Scan for the cell matching the given text and deliver its [X, Y] coordinate at center. 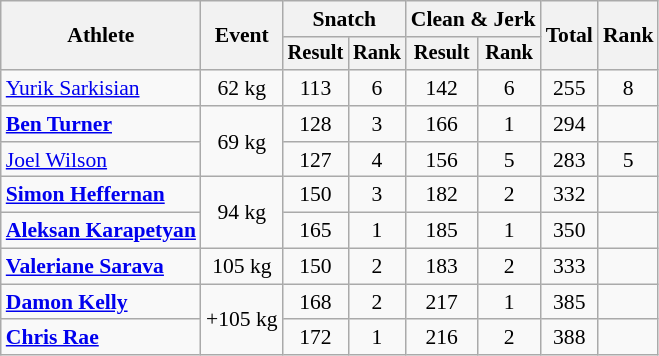
255 [570, 88]
156 [442, 160]
217 [442, 302]
113 [316, 88]
166 [442, 124]
8 [628, 88]
283 [570, 160]
Chris Rae [101, 338]
Yurik Sarkisian [101, 88]
Clean & Jerk [474, 19]
172 [316, 338]
62 kg [242, 88]
183 [442, 267]
350 [570, 231]
332 [570, 195]
Snatch [344, 19]
Event [242, 36]
168 [316, 302]
185 [442, 231]
216 [442, 338]
4 [377, 160]
127 [316, 160]
Ben Turner [101, 124]
333 [570, 267]
69 kg [242, 142]
388 [570, 338]
128 [316, 124]
94 kg [242, 212]
294 [570, 124]
Aleksan Karapetyan [101, 231]
Total [570, 36]
165 [316, 231]
Athlete [101, 36]
Valeriane Sarava [101, 267]
Simon Heffernan [101, 195]
142 [442, 88]
385 [570, 302]
105 kg [242, 267]
Joel Wilson [101, 160]
Damon Kelly [101, 302]
+105 kg [242, 320]
182 [442, 195]
